Extract the [X, Y] coordinate from the center of the cell holding the provided text.  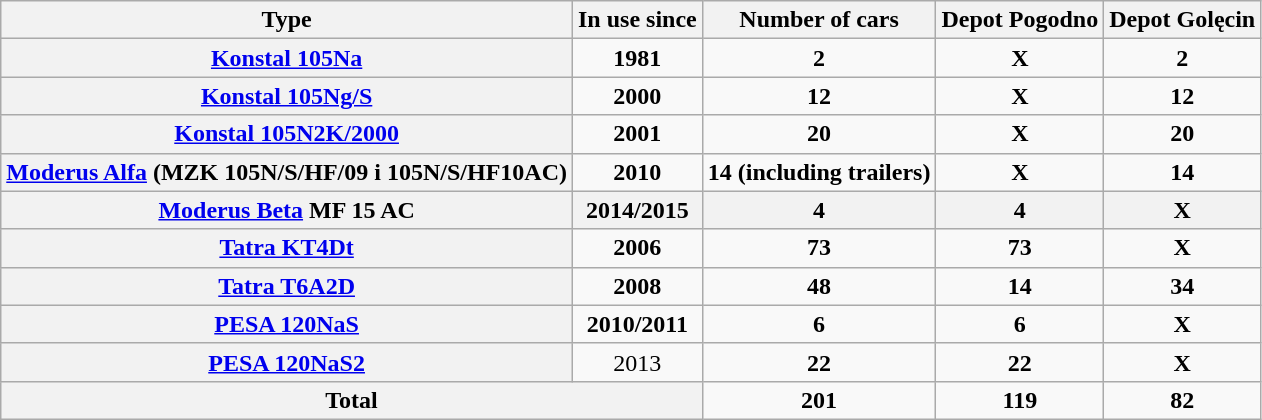
Total [352, 400]
2010 [637, 172]
In use since [637, 20]
2010/2011 [637, 324]
82 [1182, 400]
48 [819, 286]
Tatra KT4Dt [287, 248]
2014/2015 [637, 210]
2008 [637, 286]
34 [1182, 286]
Konstal 105Ng/S [287, 96]
1981 [637, 58]
Konstal 105Na [287, 58]
2006 [637, 248]
PESA 120NaS2 [287, 362]
2013 [637, 362]
2001 [637, 134]
Moderus Beta MF 15 AC [287, 210]
Tatra T6A2D [287, 286]
Depot Golęcin [1182, 20]
14 (including trailers) [819, 172]
Type [287, 20]
Depot Pogodno [1020, 20]
2000 [637, 96]
Moderus Alfa (MZK 105N/S/HF/09 i 105N/S/HF10AC) [287, 172]
PESA 120NaS [287, 324]
Number of cars [819, 20]
201 [819, 400]
Konstal 105N2K/2000 [287, 134]
119 [1020, 400]
